Identify which cell holds the provided text, then report its (X, Y) central coordinate. 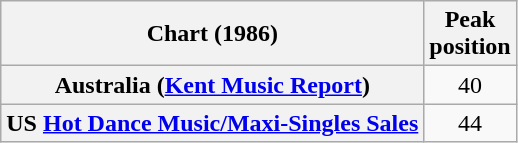
Peakposition (470, 34)
40 (470, 85)
Chart (1986) (212, 34)
US Hot Dance Music/Maxi-Singles Sales (212, 123)
Australia (Kent Music Report) (212, 85)
44 (470, 123)
